Return (X, Y) of the center of cell containing provided text 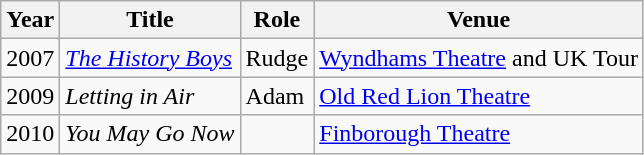
Finborough Theatre (479, 134)
2009 (30, 96)
2007 (30, 58)
Old Red Lion Theatre (479, 96)
Venue (479, 20)
Year (30, 20)
Adam (277, 96)
2010 (30, 134)
Rudge (277, 58)
The History Boys (150, 58)
You May Go Now (150, 134)
Role (277, 20)
Wyndhams Theatre and UK Tour (479, 58)
Letting in Air (150, 96)
Title (150, 20)
